Pinpoint the cell where the given text exists, returning its [X, Y] midpoint coordinate. 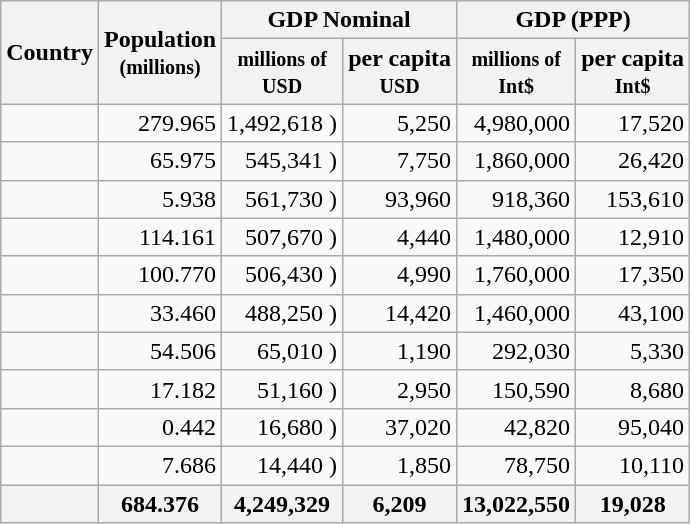
1,190 [400, 351]
0.442 [160, 427]
14,420 [400, 313]
65.975 [160, 161]
10,110 [633, 465]
561,730 ) [282, 199]
488,250 ) [282, 313]
95,040 [633, 427]
per capitaUSD [400, 72]
7.686 [160, 465]
14,440 ) [282, 465]
5,250 [400, 123]
78,750 [516, 465]
2,950 [400, 389]
4,980,000 [516, 123]
279.965 [160, 123]
1,850 [400, 465]
43,100 [633, 313]
100.770 [160, 275]
51,160 ) [282, 389]
GDP Nominal [340, 20]
GDP (PPP) [574, 20]
5.938 [160, 199]
506,430 ) [282, 275]
93,960 [400, 199]
17,350 [633, 275]
65,010 ) [282, 351]
37,020 [400, 427]
12,910 [633, 237]
153,610 [633, 199]
17,520 [633, 123]
1,860,000 [516, 161]
684.376 [160, 503]
292,030 [516, 351]
42,820 [516, 427]
4,440 [400, 237]
150,590 [516, 389]
19,028 [633, 503]
17.182 [160, 389]
1,460,000 [516, 313]
4,990 [400, 275]
16,680 ) [282, 427]
54.506 [160, 351]
per capitaInt$ [633, 72]
7,750 [400, 161]
8,680 [633, 389]
13,022,550 [516, 503]
545,341 ) [282, 161]
Country [50, 52]
507,670 ) [282, 237]
6,209 [400, 503]
millions ofUSD [282, 72]
114.161 [160, 237]
Population(millions) [160, 52]
1,480,000 [516, 237]
1,492,618 ) [282, 123]
1,760,000 [516, 275]
4,249,329 [282, 503]
millions ofInt$ [516, 72]
5,330 [633, 351]
26,420 [633, 161]
33.460 [160, 313]
918,360 [516, 199]
